Provide the [X, Y] coordinate of the cell's center where the given text is located.  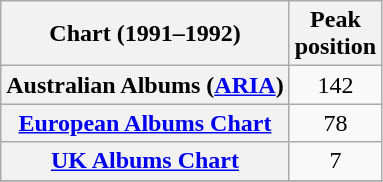
142 [335, 85]
78 [335, 123]
7 [335, 161]
Peakposition [335, 34]
UK Albums Chart [145, 161]
Chart (1991–1992) [145, 34]
Australian Albums (ARIA) [145, 85]
European Albums Chart [145, 123]
